Search for the cell housing the specified text and yield its [X, Y] center coordinate. 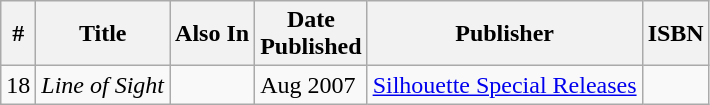
Line of Sight [103, 85]
ISBN [676, 34]
DatePublished [311, 34]
Title [103, 34]
Also In [212, 34]
18 [18, 85]
Aug 2007 [311, 85]
Publisher [504, 34]
Silhouette Special Releases [504, 85]
# [18, 34]
